Provide the (X, Y) coordinate of the cell's center where the given text is located.  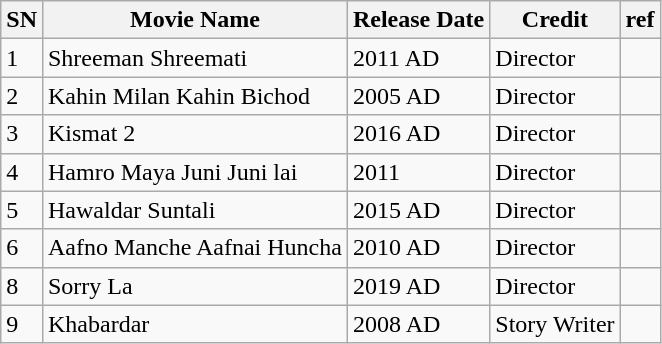
2011 AD (418, 58)
Kismat 2 (194, 134)
Hamro Maya Juni Juni lai (194, 172)
2005 AD (418, 96)
Credit (555, 20)
3 (22, 134)
2 (22, 96)
8 (22, 286)
6 (22, 248)
5 (22, 210)
2019 AD (418, 286)
Kahin Milan Kahin Bichod (194, 96)
Movie Name (194, 20)
Sorry La (194, 286)
Khabardar (194, 324)
Story Writer (555, 324)
Shreeman Shreemati (194, 58)
2015 AD (418, 210)
4 (22, 172)
Aafno Manche Aafnai Huncha (194, 248)
2011 (418, 172)
ref (640, 20)
2010 AD (418, 248)
1 (22, 58)
2016 AD (418, 134)
9 (22, 324)
2008 AD (418, 324)
Release Date (418, 20)
Hawaldar Suntali (194, 210)
SN (22, 20)
